Extract the (x, y) coordinate from the center of the cell holding the provided text.  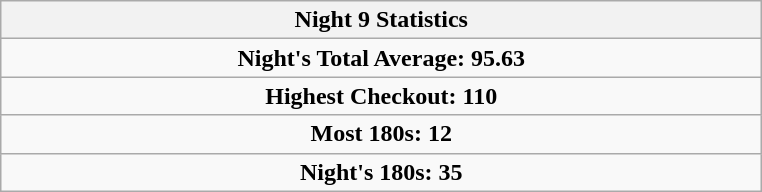
Highest Checkout: 110 (382, 96)
Night's Total Average: 95.63 (382, 58)
Night's 180s: 35 (382, 172)
Night 9 Statistics (382, 20)
Most 180s: 12 (382, 134)
